Extract the [X, Y] coordinate from the center of the cell holding the provided text.  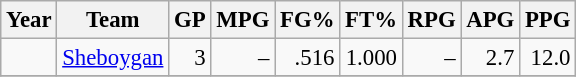
MPG [243, 20]
FG% [308, 20]
.516 [308, 58]
FT% [372, 20]
Team [113, 20]
RPG [432, 20]
1.000 [372, 58]
PPG [548, 20]
12.0 [548, 58]
3 [190, 58]
2.7 [490, 58]
GP [190, 20]
Year [29, 20]
Sheboygan [113, 58]
APG [490, 20]
